Identify which cell holds the provided text, then report its [x, y] central coordinate. 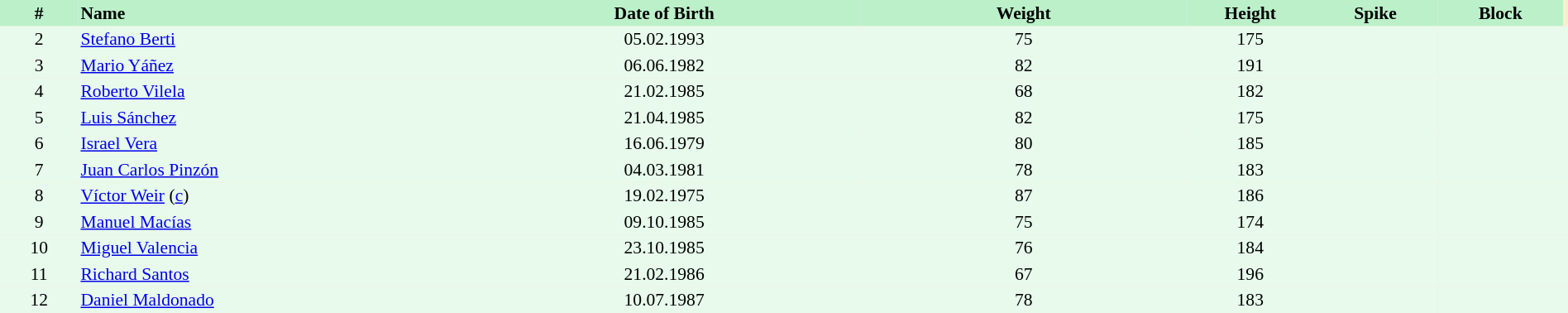
7 [39, 170]
68 [1024, 91]
87 [1024, 195]
76 [1024, 248]
2 [39, 40]
6 [39, 144]
Daniel Maldonado [273, 300]
23.10.1985 [664, 248]
19.02.1975 [664, 195]
21.02.1985 [664, 91]
3 [39, 65]
Roberto Vilela [273, 91]
09.10.1985 [664, 222]
16.06.1979 [664, 144]
10 [39, 248]
Date of Birth [664, 13]
Mario Yáñez [273, 65]
10.07.1987 [664, 300]
182 [1250, 91]
Stefano Berti [273, 40]
Name [273, 13]
12 [39, 300]
196 [1250, 274]
184 [1250, 248]
05.02.1993 [664, 40]
Spike [1374, 13]
04.03.1981 [664, 170]
174 [1250, 222]
67 [1024, 274]
Block [1500, 13]
Miguel Valencia [273, 248]
Luis Sánchez [273, 118]
5 [39, 118]
11 [39, 274]
8 [39, 195]
185 [1250, 144]
# [39, 13]
9 [39, 222]
Weight [1024, 13]
Manuel Macías [273, 222]
06.06.1982 [664, 65]
80 [1024, 144]
Height [1250, 13]
191 [1250, 65]
21.04.1985 [664, 118]
21.02.1986 [664, 274]
Richard Santos [273, 274]
186 [1250, 195]
Víctor Weir (c) [273, 195]
Israel Vera [273, 144]
4 [39, 91]
Juan Carlos Pinzón [273, 170]
